Return [x, y] of the center of cell containing provided text 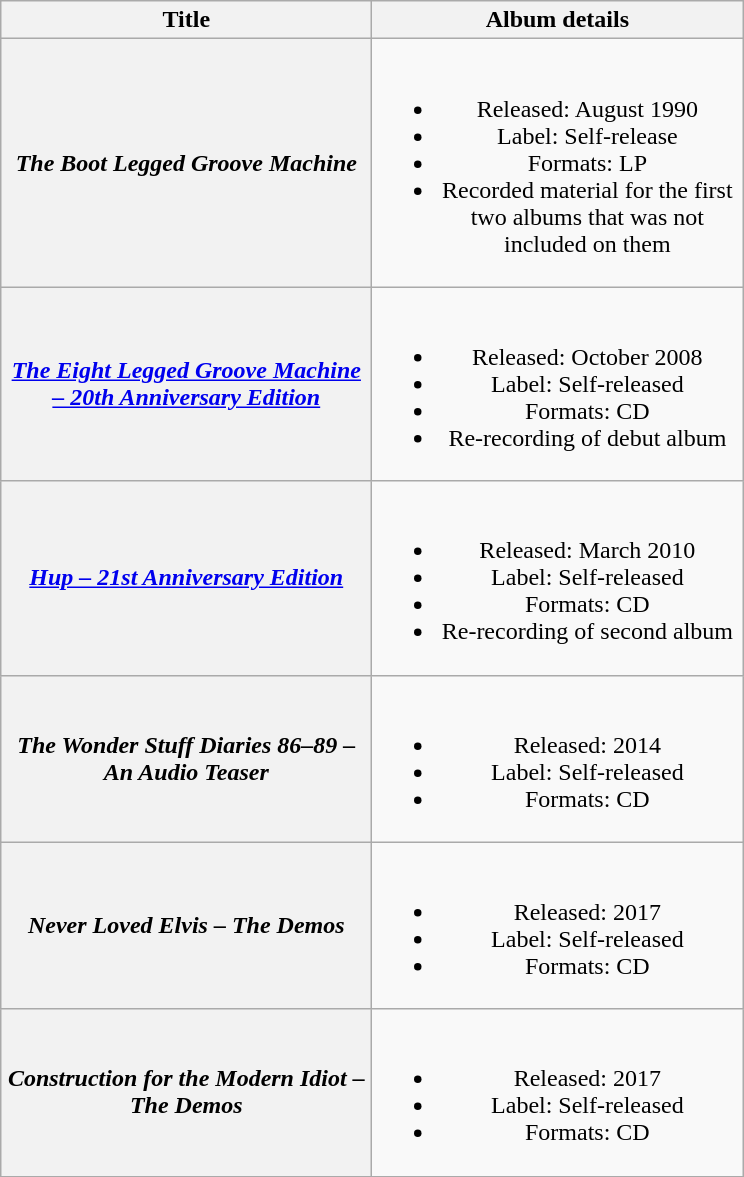
The Boot Legged Groove Machine [186, 163]
Title [186, 20]
Released: 2014Label: Self-releasedFormats: CD [558, 758]
The Eight Legged Groove Machine – 20th Anniversary Edition [186, 384]
Released: October 2008Label: Self-releasedFormats: CDRe-recording of debut album [558, 384]
Released: August 1990Label: Self-releaseFormats: LPRecorded material for the first two albums that was not included on them [558, 163]
The Wonder Stuff Diaries 86–89 – An Audio Teaser [186, 758]
Released: March 2010Label: Self-releasedFormats: CDRe-recording of second album [558, 578]
Album details [558, 20]
Hup – 21st Anniversary Edition [186, 578]
Never Loved Elvis – The Demos [186, 926]
Construction for the Modern Idiot – The Demos [186, 1092]
